Identify which cell holds the provided text, then report its [X, Y] central coordinate. 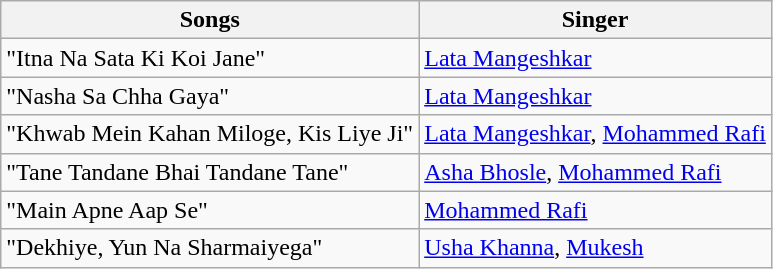
Singer [596, 20]
Usha Khanna, Mukesh [596, 248]
Asha Bhosle, Mohammed Rafi [596, 172]
"Khwab Mein Kahan Miloge, Kis Liye Ji" [210, 134]
"Nasha Sa Chha Gaya" [210, 96]
"Tane Tandane Bhai Tandane Tane" [210, 172]
Mohammed Rafi [596, 210]
"Itna Na Sata Ki Koi Jane" [210, 58]
Lata Mangeshkar, Mohammed Rafi [596, 134]
"Main Apne Aap Se" [210, 210]
"Dekhiye, Yun Na Sharmaiyega" [210, 248]
Songs [210, 20]
